Locate the cell with the specified text and output its (x, y) center coordinate. 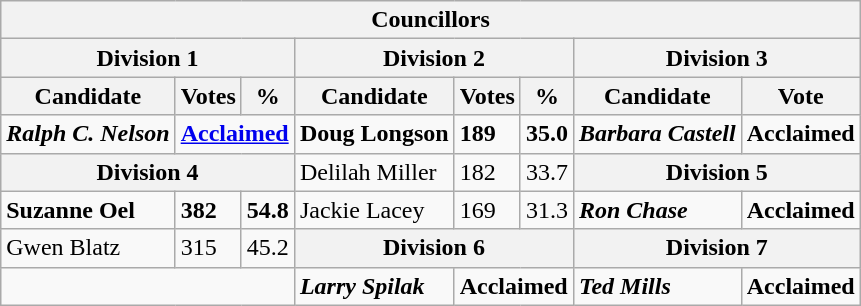
Division 4 (148, 172)
382 (208, 210)
189 (487, 134)
33.7 (546, 172)
Councillors (431, 20)
Jackie Lacey (374, 210)
35.0 (546, 134)
Division 5 (716, 172)
Larry Spilak (374, 286)
Vote (800, 96)
31.3 (546, 210)
Ted Mills (657, 286)
169 (487, 210)
45.2 (268, 248)
Division 3 (716, 58)
Division 7 (716, 248)
Delilah Miller (374, 172)
Barbara Castell (657, 134)
Doug Longson (374, 134)
54.8 (268, 210)
Gwen Blatz (88, 248)
182 (487, 172)
Suzanne Oel (88, 210)
Division 1 (148, 58)
Division 2 (434, 58)
315 (208, 248)
Ralph C. Nelson (88, 134)
Ron Chase (657, 210)
Division 6 (434, 248)
